Scan for the cell matching the given text and deliver its (X, Y) coordinate at center. 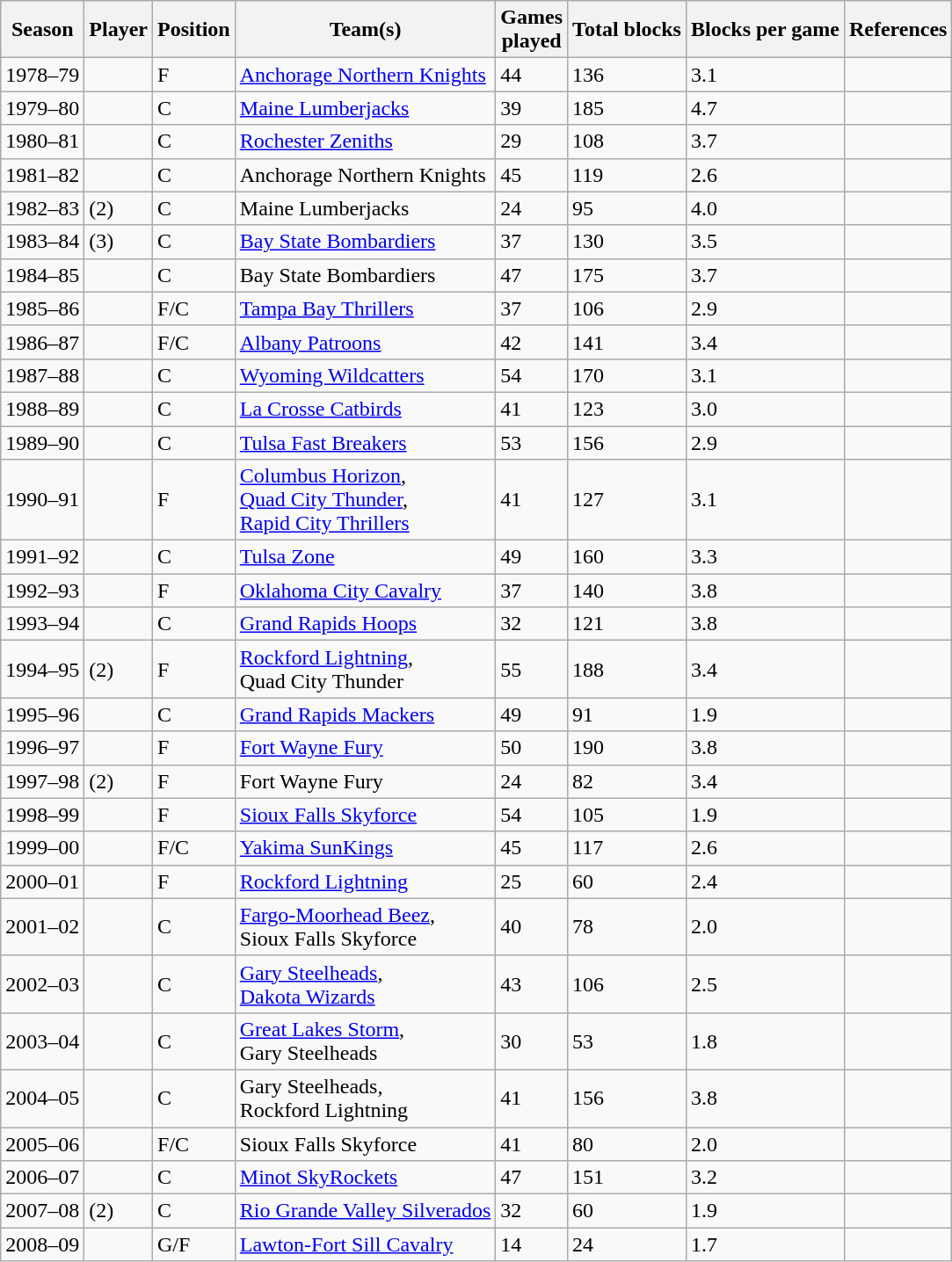
108 (628, 141)
50 (532, 748)
Rochester Zeniths (366, 141)
1989–90 (42, 442)
1987–88 (42, 375)
Wyoming Wildcatters (366, 375)
39 (532, 108)
1994–95 (42, 670)
References (898, 30)
82 (628, 781)
Albany Patroons (366, 342)
Fargo-Moorhead Beez,Sioux Falls Skyforce (366, 926)
Columbus Horizon,Quad City Thunder,Rapid City Thrillers (366, 500)
Rio Grande Valley Silverados (366, 1211)
Player (119, 30)
1978–79 (42, 75)
1996–97 (42, 748)
Rockford Lightning,Quad City Thunder (366, 670)
91 (628, 714)
188 (628, 670)
127 (628, 500)
G/F (194, 1244)
14 (532, 1244)
30 (532, 1041)
Rockford Lightning (366, 881)
2007–08 (42, 1211)
78 (628, 926)
1.8 (765, 1041)
2008–09 (42, 1244)
Yakima SunKings (366, 848)
1990–91 (42, 500)
80 (628, 1143)
117 (628, 848)
Oklahoma City Cavalry (366, 591)
2001–02 (42, 926)
1986–87 (42, 342)
Season (42, 30)
2000–01 (42, 881)
1992–93 (42, 591)
29 (532, 141)
4.0 (765, 208)
119 (628, 175)
3.3 (765, 557)
121 (628, 624)
Tampa Bay Thrillers (366, 308)
La Crosse Catbirds (366, 409)
(3) (119, 242)
2.5 (765, 984)
2006–07 (42, 1178)
3.5 (765, 242)
1997–98 (42, 781)
136 (628, 75)
2005–06 (42, 1143)
Minot SkyRockets (366, 1178)
170 (628, 375)
1982–83 (42, 208)
43 (532, 984)
2004–05 (42, 1099)
1999–00 (42, 848)
1.7 (765, 1244)
Position (194, 30)
1988–89 (42, 409)
123 (628, 409)
1993–94 (42, 624)
Gary Steelheads,Rockford Lightning (366, 1099)
25 (532, 881)
2.4 (765, 881)
105 (628, 815)
40 (532, 926)
Tulsa Zone (366, 557)
2003–04 (42, 1041)
140 (628, 591)
1983–84 (42, 242)
175 (628, 275)
Team(s) (366, 30)
185 (628, 108)
151 (628, 1178)
2002–03 (42, 984)
42 (532, 342)
1995–96 (42, 714)
1979–80 (42, 108)
Grand Rapids Hoops (366, 624)
141 (628, 342)
1991–92 (42, 557)
Great Lakes Storm,Gary Steelheads (366, 1041)
1981–82 (42, 175)
1998–99 (42, 815)
Gamesplayed (532, 30)
4.7 (765, 108)
190 (628, 748)
Lawton-Fort Sill Cavalry (366, 1244)
95 (628, 208)
Grand Rapids Mackers (366, 714)
44 (532, 75)
3.0 (765, 409)
Total blocks (628, 30)
1984–85 (42, 275)
3.2 (765, 1178)
160 (628, 557)
55 (532, 670)
130 (628, 242)
1980–81 (42, 141)
1985–86 (42, 308)
Tulsa Fast Breakers (366, 442)
Gary Steelheads,Dakota Wizards (366, 984)
Blocks per game (765, 30)
